For the text-containing cell, return its midpoint in [X, Y] coordinate format. 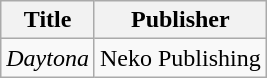
Title [48, 20]
Publisher [180, 20]
Daytona [48, 58]
Neko Publishing [180, 58]
